Identify which cell holds the provided text, then report its [X, Y] central coordinate. 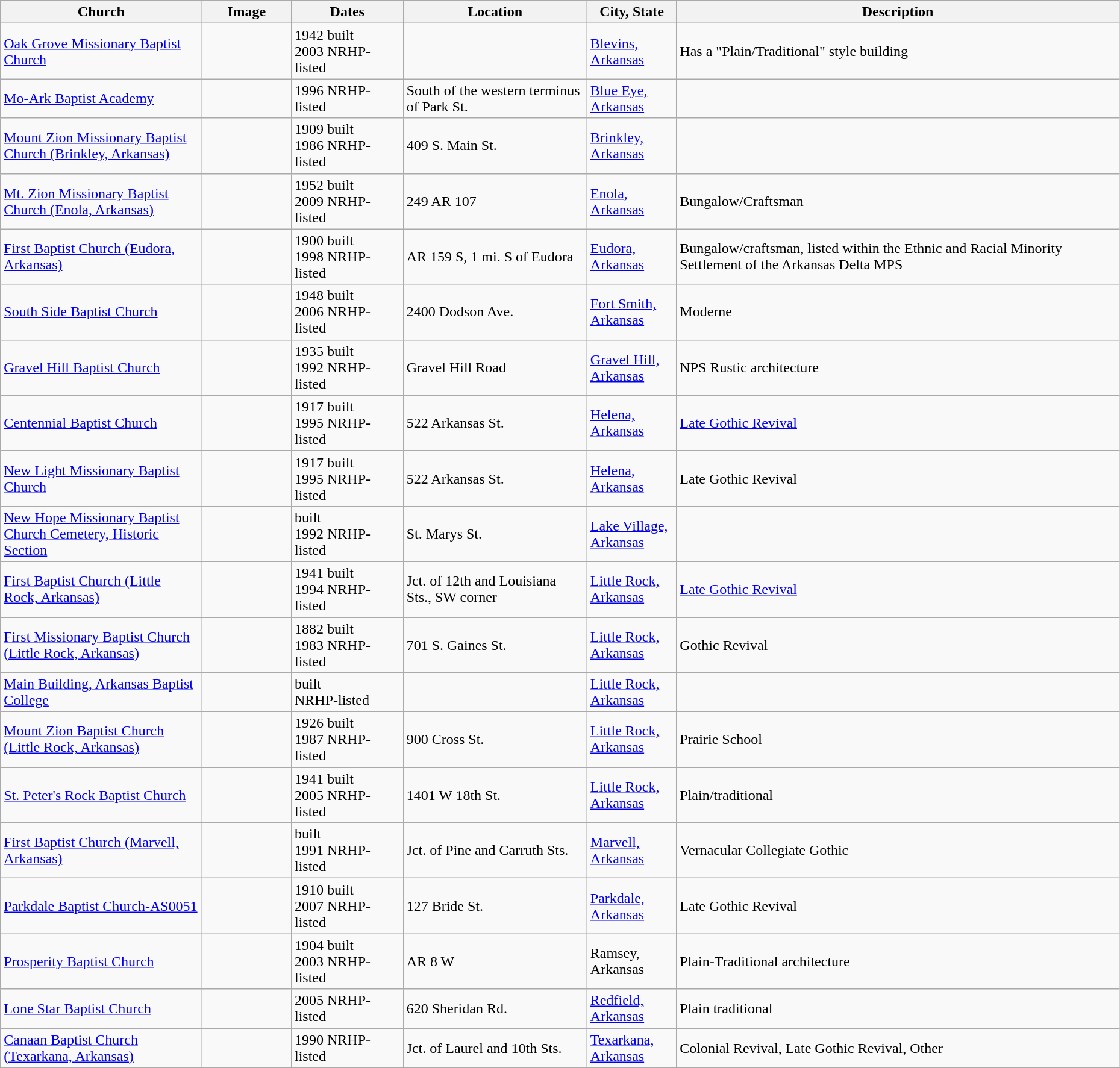
First Missionary Baptist Church (Little Rock, Arkansas) [101, 645]
Mt. Zion Missionary Baptist Church (Enola, Arkansas) [101, 201]
1926 built1987 NRHP-listed [347, 740]
Canaan Baptist Church (Texarkana, Arkansas) [101, 1048]
Marvell, Arkansas [631, 851]
NPS Rustic architecture [898, 367]
127 Bride St. [495, 906]
Moderne [898, 312]
1990 NRHP-listed [347, 1048]
Gothic Revival [898, 645]
2005 NRHP-listed [347, 1008]
Enola, Arkansas [631, 201]
Has a "Plain/Traditional" style building [898, 51]
Bungalow/craftsman, listed within the Ethnic and Racial Minority Settlement of the Arkansas Delta MPS [898, 257]
Parkdale, Arkansas [631, 906]
1900 built1998 NRHP-listed [347, 257]
First Baptist Church (Eudora, Arkansas) [101, 257]
1935 built1992 NRHP-listed [347, 367]
1909 built1986 NRHP-listed [347, 146]
1904 built2003 NRHP-listed [347, 961]
AR 159 S, 1 mi. S of Eudora [495, 257]
Main Building, Arkansas Baptist College [101, 693]
Mount Zion Missionary Baptist Church (Brinkley, Arkansas) [101, 146]
Eudora, Arkansas [631, 257]
Texarkana, Arkansas [631, 1048]
Gravel Hill Road [495, 367]
409 S. Main St. [495, 146]
Fort Smith, Arkansas [631, 312]
built1992 NRHP-listed [347, 534]
1941 built1994 NRHP-listed [347, 589]
South Side Baptist Church [101, 312]
Centennial Baptist Church [101, 423]
Gravel Hill, Arkansas [631, 367]
Lake Village, Arkansas [631, 534]
1910 built2007 NRHP-listed [347, 906]
Dates [347, 12]
Description [898, 12]
built1991 NRHP-listed [347, 851]
built NRHP-listed [347, 693]
1948 built2006 NRHP-listed [347, 312]
First Baptist Church (Marvell, Arkansas) [101, 851]
Brinkley, Arkansas [631, 146]
Mo-Ark Baptist Academy [101, 99]
Prosperity Baptist Church [101, 961]
2400 Dodson Ave. [495, 312]
1952 built2009 NRHP-listed [347, 201]
Oak Grove Missionary Baptist Church [101, 51]
Image [247, 12]
Jct. of 12th and Louisiana Sts., SW corner [495, 589]
Colonial Revival, Late Gothic Revival, Other [898, 1048]
Ramsey, Arkansas [631, 961]
Vernacular Collegiate Gothic [898, 851]
Redfield, Arkansas [631, 1008]
Prairie School [898, 740]
1401 W 18th St. [495, 795]
Plain-Traditional architecture [898, 961]
1941 built2005 NRHP-listed [347, 795]
Plain traditional [898, 1008]
Mount Zion Baptist Church (Little Rock, Arkansas) [101, 740]
1882 built1983 NRHP-listed [347, 645]
Lone Star Baptist Church [101, 1008]
620 Sheridan Rd. [495, 1008]
Gravel Hill Baptist Church [101, 367]
Bungalow/Craftsman [898, 201]
Jct. of Laurel and 10th Sts. [495, 1048]
New Light Missionary Baptist Church [101, 478]
AR 8 W [495, 961]
1942 built2003 NRHP-listed [347, 51]
Church [101, 12]
Location [495, 12]
First Baptist Church (Little Rock, Arkansas) [101, 589]
City, State [631, 12]
South of the western terminus of Park St. [495, 99]
Plain/traditional [898, 795]
Blevins, Arkansas [631, 51]
249 AR 107 [495, 201]
1996 NRHP-listed [347, 99]
701 S. Gaines St. [495, 645]
New Hope Missionary Baptist Church Cemetery, Historic Section [101, 534]
St. Marys St. [495, 534]
Blue Eye, Arkansas [631, 99]
Parkdale Baptist Church-AS0051 [101, 906]
St. Peter's Rock Baptist Church [101, 795]
Jct. of Pine and Carruth Sts. [495, 851]
900 Cross St. [495, 740]
